Provide the (x, y) coordinate of the cell's center where the given text is located.  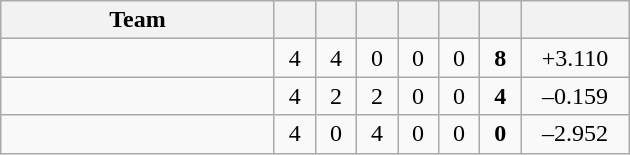
–0.159 (576, 96)
Team (138, 20)
–2.952 (576, 134)
8 (500, 58)
+3.110 (576, 58)
